Return [x, y] of the center of cell containing provided text 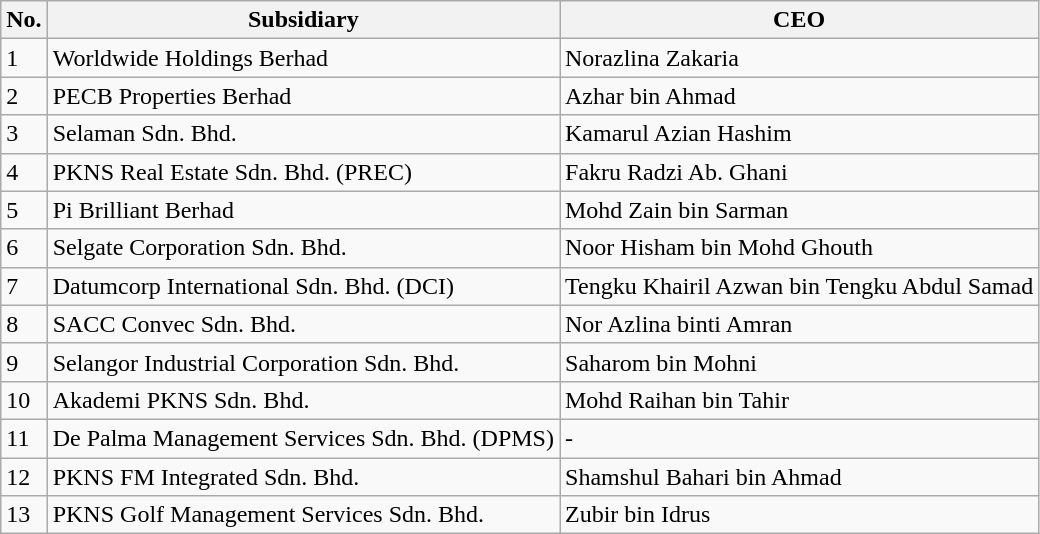
- [800, 438]
13 [24, 515]
Subsidiary [303, 20]
Selangor Industrial Corporation Sdn. Bhd. [303, 362]
Datumcorp International Sdn. Bhd. (DCI) [303, 286]
PKNS FM Integrated Sdn. Bhd. [303, 477]
8 [24, 324]
2 [24, 96]
1 [24, 58]
7 [24, 286]
De Palma Management Services Sdn. Bhd. (DPMS) [303, 438]
No. [24, 20]
Tengku Khairil Azwan bin Tengku Abdul Samad [800, 286]
6 [24, 248]
4 [24, 172]
SACC Convec Sdn. Bhd. [303, 324]
Kamarul Azian Hashim [800, 134]
PKNS Golf Management Services Sdn. Bhd. [303, 515]
10 [24, 400]
PECB Properties Berhad [303, 96]
Fakru Radzi Ab. Ghani [800, 172]
9 [24, 362]
PKNS Real Estate Sdn. Bhd. (PREC) [303, 172]
Pi Brilliant Berhad [303, 210]
Shamshul Bahari bin Ahmad [800, 477]
Saharom bin Mohni [800, 362]
Zubir bin Idrus [800, 515]
Selaman Sdn. Bhd. [303, 134]
5 [24, 210]
Selgate Corporation Sdn. Bhd. [303, 248]
Mohd Raihan bin Tahir [800, 400]
CEO [800, 20]
Norazlina Zakaria [800, 58]
Nor Azlina binti Amran [800, 324]
12 [24, 477]
Akademi PKNS Sdn. Bhd. [303, 400]
3 [24, 134]
11 [24, 438]
Noor Hisham bin Mohd Ghouth [800, 248]
Mohd Zain bin Sarman [800, 210]
Azhar bin Ahmad [800, 96]
Worldwide Holdings Berhad [303, 58]
